For the text-containing cell, return its midpoint in [X, Y] coordinate format. 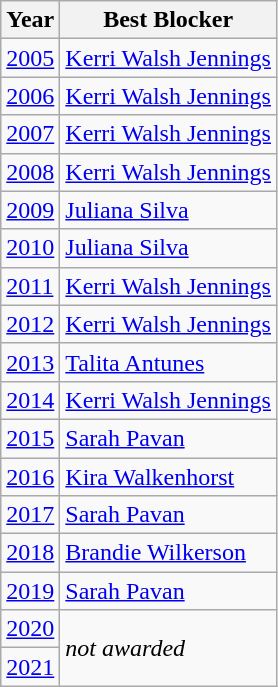
Best Blocker [168, 20]
2015 [30, 438]
2018 [30, 553]
2019 [30, 591]
2009 [30, 210]
Talita Antunes [168, 362]
2007 [30, 134]
2016 [30, 477]
Brandie Wilkerson [168, 553]
not awarded [168, 648]
2012 [30, 324]
2005 [30, 58]
2017 [30, 515]
Kira Walkenhorst [168, 477]
2011 [30, 286]
2010 [30, 248]
2020 [30, 629]
Year [30, 20]
2008 [30, 172]
2021 [30, 667]
2014 [30, 400]
2006 [30, 96]
2013 [30, 362]
